For the text-containing cell, return its midpoint in (X, Y) coordinate format. 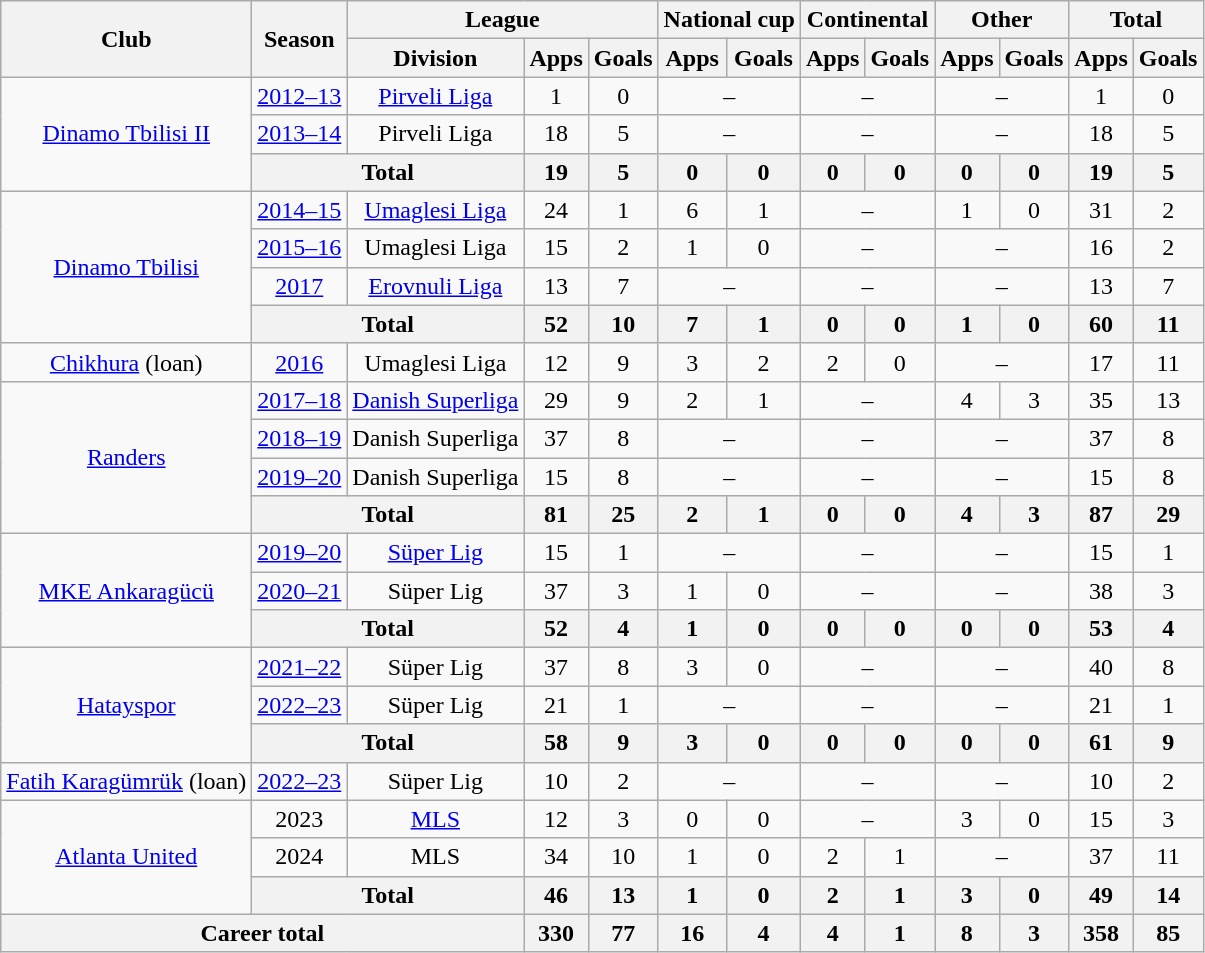
National cup (729, 20)
24 (556, 210)
2014–15 (300, 210)
2020–21 (300, 591)
Atlanta United (126, 857)
2016 (300, 362)
77 (623, 933)
Randers (126, 457)
358 (1101, 933)
2023 (300, 819)
2018–19 (300, 438)
Other (1002, 20)
31 (1101, 210)
49 (1101, 895)
87 (1101, 515)
Club (126, 39)
2013–14 (300, 134)
60 (1101, 324)
Hatayspor (126, 705)
14 (1168, 895)
Erovnuli Liga (436, 286)
25 (623, 515)
Career total (262, 933)
League (502, 20)
2021–22 (300, 667)
Dinamo Tbilisi (126, 267)
Division (436, 58)
53 (1101, 629)
2012–13 (300, 96)
6 (692, 210)
Dinamo Tbilisi II (126, 134)
2017 (300, 286)
330 (556, 933)
46 (556, 895)
2017–18 (300, 400)
35 (1101, 400)
61 (1101, 743)
17 (1101, 362)
40 (1101, 667)
Continental (867, 20)
2015–16 (300, 248)
Fatih Karagümrük (loan) (126, 781)
81 (556, 515)
85 (1168, 933)
2024 (300, 857)
MKE Ankaragücü (126, 591)
Chikhura (loan) (126, 362)
58 (556, 743)
Season (300, 39)
38 (1101, 591)
34 (556, 857)
